Return the [x, y] coordinate for the center point of the cell that contains the specified text.  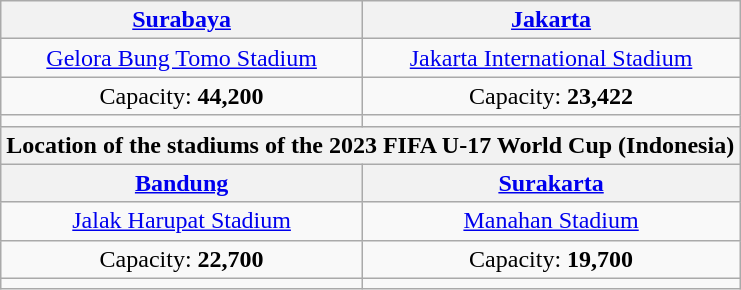
Manahan Stadium [550, 221]
Surakarta [550, 183]
Capacity: 22,700 [182, 259]
Jakarta [550, 20]
Capacity: 19,700 [550, 259]
Capacity: 44,200 [182, 96]
Jakarta International Stadium [550, 58]
Bandung [182, 183]
Gelora Bung Tomo Stadium [182, 58]
Jalak Harupat Stadium [182, 221]
Surabaya [182, 20]
Capacity: 23,422 [550, 96]
Location of the stadiums of the 2023 FIFA U-17 World Cup (Indonesia) [370, 145]
